Output the [X, Y] coordinate of the center of the cell containing the given text.  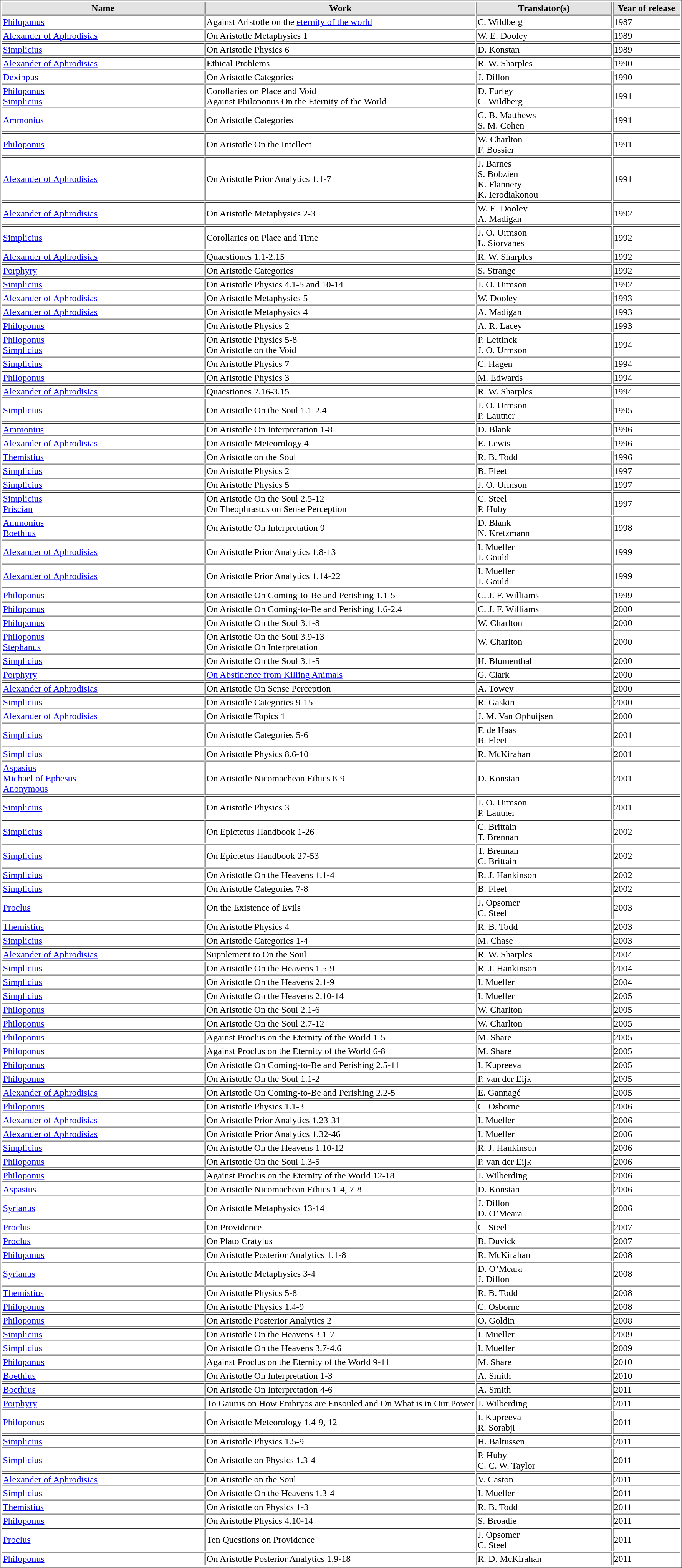
On Aristotle Nicomachean Ethics 8-9 [340, 778]
C. Hagen [544, 364]
On Aristotle Prior Analytics 1.1-7 [340, 179]
R. D. McKirahan [544, 1559]
O. Goldin [544, 1320]
On the Existence of Evils [340, 908]
On Aristotle Metaphysics 2-3 [340, 213]
On Aristotle Posterior Analytics 2 [340, 1320]
On Aristotle on Physics 1-3 [340, 1507]
On Aristotle Categories 1-4 [340, 940]
On Aristotle Physics 1.5-9 [340, 1441]
On Aristotle On Coming-to-Be and Perishing 1.1-5 [340, 595]
On Aristotle On Coming-to-Be and Perishing 2.2-5 [340, 1092]
J. DillonD. O’Meara [544, 1208]
On Aristotle Metaphysics 13-14 [340, 1208]
On Aristotle On the Soul 3.1-8 [340, 622]
On Aristotle Prior Analytics 1.32-46 [340, 1134]
On Aristotle Metaphysics 3-4 [340, 1274]
Ethical Problems [340, 63]
On Aristotle Physics 4.10-14 [340, 1520]
M. Chase [544, 940]
Against Aristotle on the eternity of the world [340, 21]
On Aristotle On Interpretation 1-8 [340, 429]
On Aristotle Prior Analytics 1.8-13 [340, 552]
D. FurleyC. Wildberg [544, 96]
R. Gaskin [544, 702]
1995 [646, 411]
On Epictetus Handbook 1-26 [340, 832]
On Aristotle Physics 5-8 [340, 1292]
Ten Questions on Providence [340, 1540]
On Aristotle Physics 1.4-9 [340, 1306]
On Aristotle Meteorology 4 [340, 443]
On Aristotle Prior Analytics 1.14-22 [340, 576]
B. Duvick [544, 1241]
On Aristotle Physics 5 [340, 484]
On Aristotle Physics 4.1-5 and 10-14 [340, 284]
Against Proclus on the Eternity of the World 9-11 [340, 1362]
On Aristotle On the Soul 3.1-5 [340, 661]
A. Madigan [544, 312]
SimpliciusPriscian [103, 503]
G. Clark [544, 675]
On Aristotle Physics 5-8On Aristotle on the Void [340, 345]
On Aristotle Prior Analytics 1.23-31 [340, 1120]
On Aristotle Topics 1 [340, 716]
W. E. Dooley [544, 35]
1987 [646, 21]
J. BarnesS. BobzienK. FlanneryK. Ierodiakonou [544, 179]
Work [340, 8]
W. CharltonF. Bossier [544, 144]
Against Proclus on the Eternity of the World 12-18 [340, 1175]
On Aristotle Metaphysics 1 [340, 35]
On Aristotle Metaphysics 4 [340, 312]
Quaestiones 2.16-3.15 [340, 391]
On Aristotle On the Heavens 1.10-12 [340, 1147]
On Aristotle On the Soul 1.1-2.4 [340, 411]
C. SteelP. Huby [544, 503]
P. LettinckJ. O. Urmson [544, 345]
On Aristotle Posterior Analytics 1.9-18 [340, 1559]
Corollaries on Place and Time [340, 238]
S. Broadie [544, 1520]
On Aristotle On the Heavens 1.1-4 [340, 875]
G. B. MatthewsS. M. Cohen [544, 120]
H. Blumenthal [544, 661]
On Aristotle On the Soul 2.1-6 [340, 1009]
Supplement to On the Soul [340, 954]
PhiloponusStephanus [103, 642]
D. BlankN. Kretzmann [544, 528]
On Aristotle Categories 5-6 [340, 735]
On Aristotle On Interpretation 1-3 [340, 1375]
On Aristotle On the Soul 3.9-13On Aristotle On Interpretation [340, 642]
W. E. DooleyA. Madigan [544, 213]
On Aristotle Physics 1.1-3 [340, 1106]
T. BrennanC. Brittain [544, 856]
J. O. UrmsonL. Siorvanes [544, 238]
Against Proclus on the Eternity of the World 6-8 [340, 1051]
A. Towey [544, 688]
On Aristotle on Physics 1.3-4 [340, 1461]
Dexippus [103, 77]
I. Kupreeva [544, 1065]
On Aristotle Categories 7-8 [340, 889]
Quaestiones 1.1-2.15 [340, 256]
C. Steel [544, 1227]
M. Edwards [544, 378]
On Aristotle On the Soul 2.7-12 [340, 1023]
On Aristotle Metaphysics 5 [340, 298]
S. Strange [544, 270]
On Aristotle Meteorology 1.4-9, 12 [340, 1422]
On Aristotle On Coming-to-Be and Perishing 2.5-11 [340, 1065]
Corollaries on Place and VoidAgainst Philoponus On the Eternity of the World [340, 96]
On Abstinence from Killing Animals [340, 675]
On Aristotle Posterior Analytics 1.1-8 [340, 1255]
W. Dooley [544, 298]
On Aristotle On the Heavens 2.10-14 [340, 995]
AmmoniusBoethius [103, 528]
On Aristotle On the Heavens 1.3-4 [340, 1493]
Against Proclus on the Eternity of the World 1-5 [340, 1037]
D. Blank [544, 429]
E. Gannagé [544, 1092]
On Aristotle On Interpretation 9 [340, 528]
J. M. Van Ophuijsen [544, 716]
On Aristotle Physics 7 [340, 364]
On Aristotle On the Heavens 2.1-9 [340, 982]
To Gaurus on How Embryos are Ensouled and On What is in Our Power [340, 1403]
Year of release [646, 8]
C. Wildberg [544, 21]
I. KupreevaR. Sorabji [544, 1422]
Aspasius [103, 1189]
V. Caston [544, 1479]
C. BrittainT. Brennan [544, 832]
AspasiusMichael of EphesusAnonymous [103, 778]
On Plato Cratylus [340, 1241]
On Aristotle Physics 8.6-10 [340, 754]
On Aristotle On Sense Perception [340, 688]
1998 [646, 528]
On Aristotle Physics 4 [340, 926]
E. Lewis [544, 443]
Name [103, 8]
On Epictetus Handbook 27-53 [340, 856]
On Aristotle Physics 6 [340, 49]
On Aristotle Nicomachean Ethics 1-4, 7-8 [340, 1189]
On Aristotle Categories 9-15 [340, 702]
J. Dillon [544, 77]
H. Baltussen [544, 1441]
On Providence [340, 1227]
On Aristotle On the Soul 1.3-5 [340, 1161]
On Aristotle On the Intellect [340, 144]
P. HubyC. C. W. Taylor [544, 1461]
A. R. Lacey [544, 325]
D. O’MearaJ. Dillon [544, 1274]
On Aristotle On Coming-to-Be and Perishing 1.6-2.4 [340, 609]
On Aristotle On the Heavens 3.7-4.6 [340, 1348]
On Aristotle On Interpretation 4-6 [340, 1389]
F. de HaasB. Fleet [544, 735]
On Aristotle On the Soul 1.1-2 [340, 1078]
On Aristotle On the Soul 2.5-12On Theophrastus on Sense Perception [340, 503]
On Aristotle On the Heavens 3.1-7 [340, 1334]
On Aristotle On the Heavens 1.5-9 [340, 968]
Translator(s) [544, 8]
